For the text-containing cell, return its midpoint in [x, y] coordinate format. 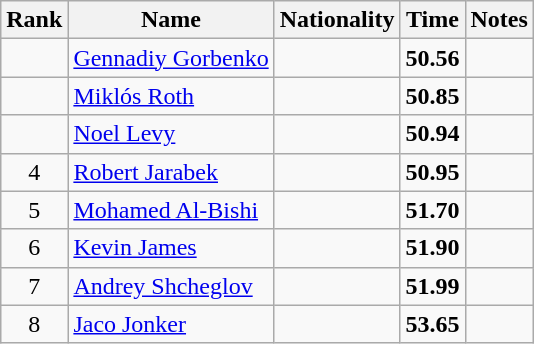
Andrey Shcheglov [171, 286]
Kevin James [171, 248]
8 [34, 324]
51.90 [432, 248]
Mohamed Al-Bishi [171, 210]
53.65 [432, 324]
Noel Levy [171, 134]
Notes [499, 20]
6 [34, 248]
Robert Jarabek [171, 172]
Time [432, 20]
4 [34, 172]
Gennadiy Gorbenko [171, 58]
50.56 [432, 58]
Name [171, 20]
Rank [34, 20]
Jaco Jonker [171, 324]
7 [34, 286]
51.99 [432, 286]
50.94 [432, 134]
51.70 [432, 210]
50.85 [432, 96]
Miklós Roth [171, 96]
5 [34, 210]
50.95 [432, 172]
Nationality [337, 20]
